Pinpoint the cell where the given text exists, returning its (X, Y) midpoint coordinate. 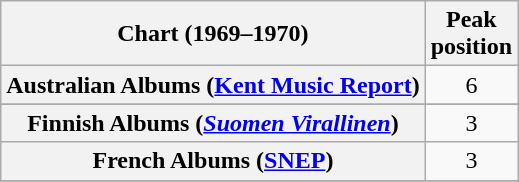
Chart (1969–1970) (213, 34)
Finnish Albums (Suomen Virallinen) (213, 123)
French Albums (SNEP) (213, 161)
Peakposition (471, 34)
6 (471, 85)
Australian Albums (Kent Music Report) (213, 85)
